Return the [x, y] coordinate for the center point of the cell that contains the specified text.  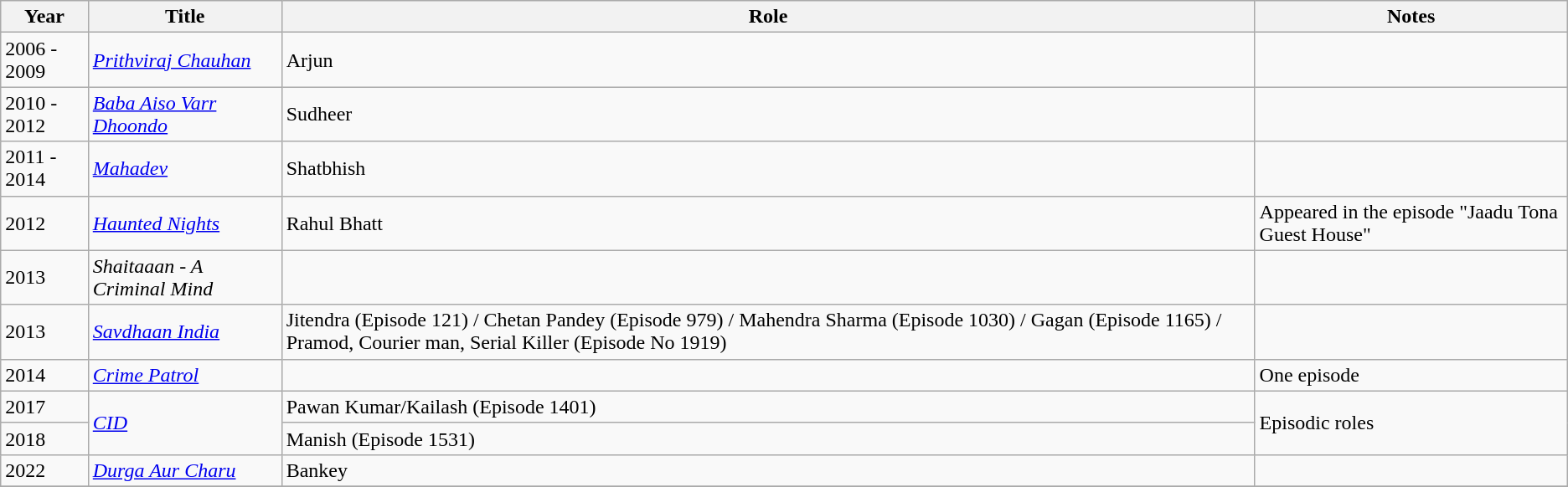
Role [768, 17]
Durga Aur Charu [184, 470]
Appeared in the episode "Jaadu Tona Guest House" [1411, 223]
2012 [45, 223]
Episodic roles [1411, 423]
Shaitaaan - A Criminal Mind [184, 278]
Baba Aiso Varr Dhoondo [184, 114]
Year [45, 17]
Pawan Kumar/Kailash (Episode 1401) [768, 407]
Prithviraj Chauhan [184, 60]
2011 - 2014 [45, 169]
Rahul Bhatt [768, 223]
Manish (Episode 1531) [768, 438]
Mahadev [184, 169]
Title [184, 17]
CID [184, 423]
2017 [45, 407]
Arjun [768, 60]
Sudheer [768, 114]
Notes [1411, 17]
2022 [45, 470]
2010 - 2012 [45, 114]
2006 - 2009 [45, 60]
One episode [1411, 375]
2018 [45, 438]
Crime Patrol [184, 375]
Haunted Nights [184, 223]
Bankey [768, 470]
2014 [45, 375]
Shatbhish [768, 169]
Savdhaan India [184, 331]
